From the cell containing the given text, extract its center point as (x, y) coordinate. 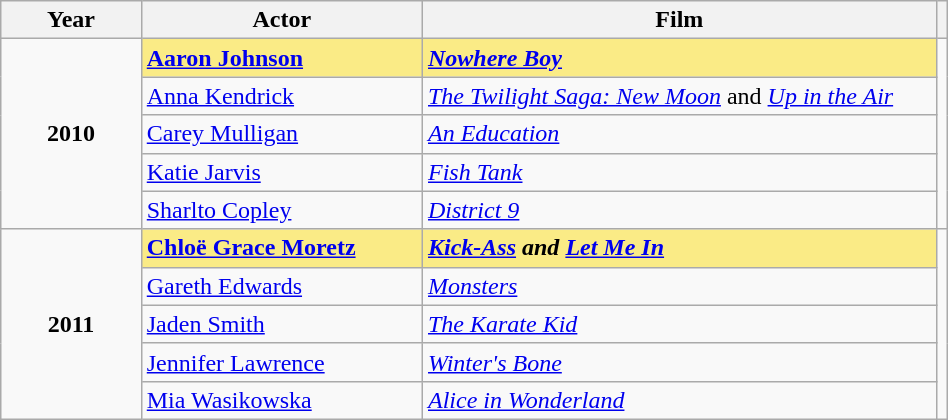
Actor (282, 20)
Katie Jarvis (282, 172)
Jennifer Lawrence (282, 362)
Fish Tank (679, 172)
Carey Mulligan (282, 134)
Jaden Smith (282, 324)
2011 (71, 324)
District 9 (679, 210)
Anna Kendrick (282, 96)
The Karate Kid (679, 324)
Monsters (679, 286)
Aaron Johnson (282, 58)
Chloë Grace Moretz (282, 248)
Gareth Edwards (282, 286)
Film (679, 20)
An Education (679, 134)
Alice in Wonderland (679, 400)
Kick-Ass and Let Me In (679, 248)
2010 (71, 134)
Mia Wasikowska (282, 400)
Sharlto Copley (282, 210)
Winter's Bone (679, 362)
The Twilight Saga: New Moon and Up in the Air (679, 96)
Year (71, 20)
Nowhere Boy (679, 58)
